Extract the (X, Y) coordinate from the center of the cell holding the provided text.  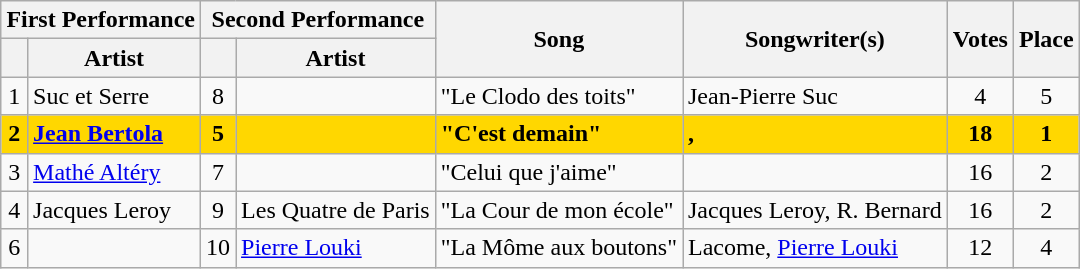
9 (218, 210)
, (814, 134)
18 (980, 134)
Jean Bertola (114, 134)
6 (14, 248)
12 (980, 248)
7 (218, 172)
10 (218, 248)
8 (218, 96)
Mathé Altéry (114, 172)
Jacques Leroy, R. Bernard (814, 210)
Votes (980, 39)
"La Cour de mon école" (558, 210)
Jacques Leroy (114, 210)
Place (1046, 39)
Suc et Serre (114, 96)
Jean-Pierre Suc (814, 96)
"La Môme aux boutons" (558, 248)
Songwriter(s) (814, 39)
"Le Clodo des toits" (558, 96)
Song (558, 39)
Les Quatre de Paris (336, 210)
3 (14, 172)
First Performance (101, 20)
Pierre Louki (336, 248)
Lacome, Pierre Louki (814, 248)
"C'est demain" (558, 134)
"Celui que j'aime" (558, 172)
Second Performance (318, 20)
